For the text-containing cell, return its midpoint in [x, y] coordinate format. 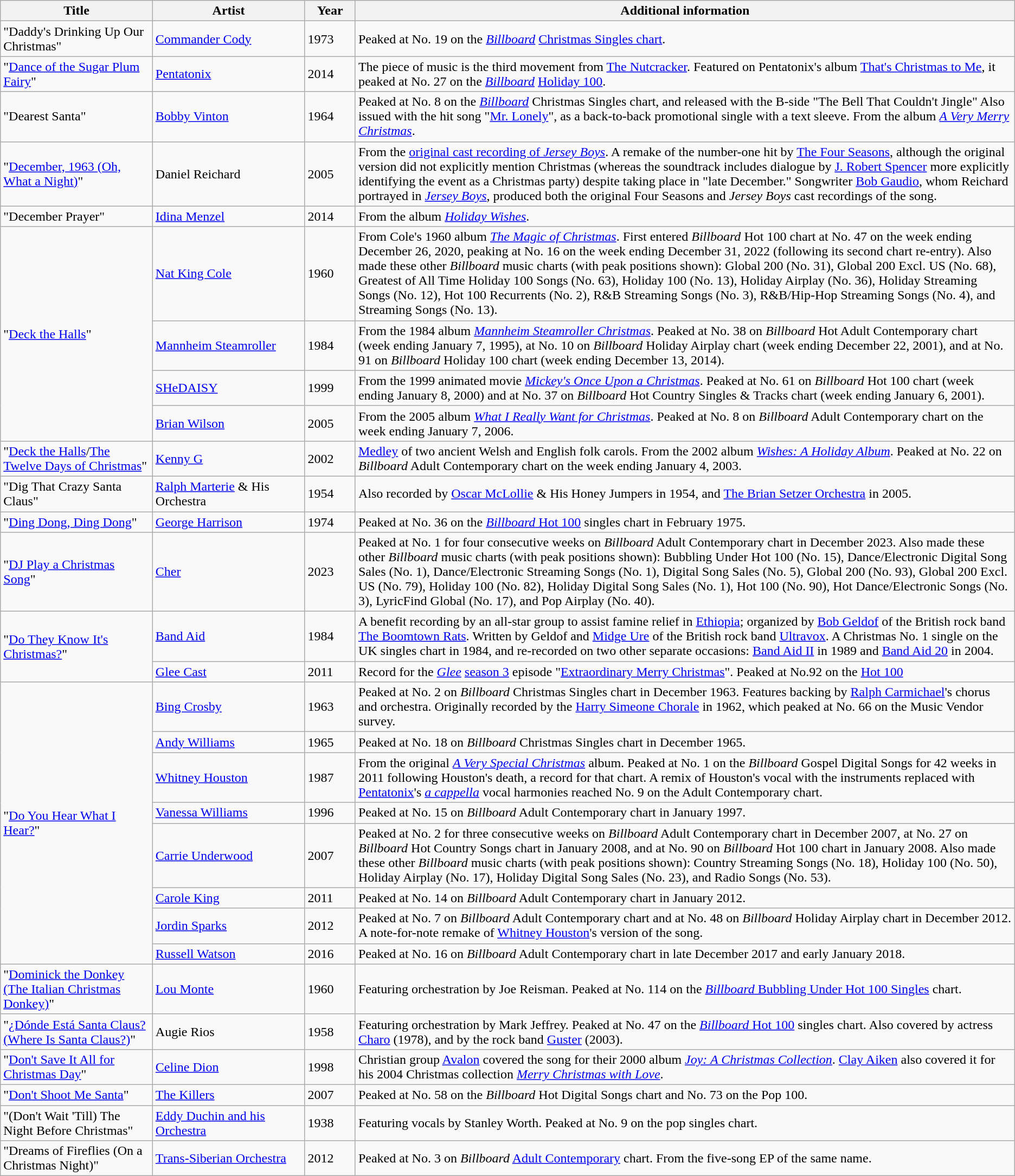
Bobby Vinton [229, 117]
Celine Dion [229, 1067]
"¿Dónde Está Santa Claus? (Where Is Santa Claus?)" [77, 1031]
Carrie Underwood [229, 856]
2023 [330, 572]
Peaked at No. 16 on Billboard Adult Contemporary chart in late December 2017 and early January 2018. [685, 954]
Peaked at No. 15 on Billboard Adult Contemporary chart in January 1997. [685, 813]
Ralph Marterie & His Orchestra [229, 493]
Peaked at No. 18 on Billboard Christmas Singles chart in December 1965. [685, 742]
1987 [330, 777]
Featuring orchestration by Joe Reisman. Peaked at No. 114 on the Billboard Bubbling Under Hot 100 Singles chart. [685, 989]
1954 [330, 493]
Also recorded by Oscar McLollie & His Honey Jumpers in 1954, and The Brian Setzer Orchestra in 2005. [685, 493]
Peaked at No. 14 on Billboard Adult Contemporary chart in January 2012. [685, 898]
Peaked at No. 3 on Billboard Adult Contemporary chart. From the five-song EP of the same name. [685, 1158]
From the 2005 album What I Really Want for Christmas. Peaked at No. 8 on Billboard Adult Contemporary chart on the week ending January 7, 2006. [685, 423]
"Deck the Halls" [77, 334]
Brian Wilson [229, 423]
1964 [330, 117]
Cher [229, 572]
Mannheim Steamroller [229, 345]
"Don't Shoot Me Santa" [77, 1095]
"Ding Dong, Ding Dong" [77, 522]
"DJ Play a Christmas Song" [77, 572]
"Daddy's Drinking Up Our Christmas" [77, 39]
Andy Williams [229, 742]
From the album Holiday Wishes. [685, 216]
1998 [330, 1067]
Peaked at No. 36 on the Billboard Hot 100 singles chart in February 1975. [685, 522]
Carole King [229, 898]
Daniel Reichard [229, 173]
1999 [330, 388]
1996 [330, 813]
"Dearest Santa" [77, 117]
Artist [229, 11]
Vanessa Williams [229, 813]
1965 [330, 742]
"Dreams of Fireflies (On a Christmas Night)" [77, 1158]
SHeDAISY [229, 388]
1974 [330, 522]
1938 [330, 1122]
Featuring vocals by Stanley Worth. Peaked at No. 9 on the pop singles chart. [685, 1122]
"Deck the Halls/The Twelve Days of Christmas" [77, 459]
"December Prayer" [77, 216]
Commander Cody [229, 39]
"Dig That Crazy Santa Claus" [77, 493]
The Killers [229, 1095]
1958 [330, 1031]
Jordin Sparks [229, 926]
Additional information [685, 11]
Bing Crosby [229, 707]
Trans-Siberian Orchestra [229, 1158]
Peaked at No. 58 on the Billboard Hot Digital Songs chart and No. 73 on the Pop 100. [685, 1095]
"(Don't Wait 'Till) The Night Before Christmas" [77, 1122]
2002 [330, 459]
"Don't Save It All for Christmas Day" [77, 1067]
Nat King Cole [229, 273]
"Dance of the Sugar Plum Fairy" [77, 74]
Pentatonix [229, 74]
Title [77, 11]
Eddy Duchin and his Orchestra [229, 1122]
2016 [330, 954]
Record for the Glee season 3 episode "Extraordinary Merry Christmas". Peaked at No.92 on the Hot 100 [685, 672]
Glee Cast [229, 672]
1963 [330, 707]
Russell Watson [229, 954]
1973 [330, 39]
"December, 1963 (Oh, What a Night)" [77, 173]
Whitney Houston [229, 777]
Augie Rios [229, 1031]
"Dominick the Donkey (The Italian Christmas Donkey)" [77, 989]
Year [330, 11]
Band Aid [229, 637]
Lou Monte [229, 989]
Peaked at No. 19 on the Billboard Christmas Singles chart. [685, 39]
Idina Menzel [229, 216]
George Harrison [229, 522]
"Do They Know It's Christmas?" [77, 647]
Kenny G [229, 459]
"Do You Hear What I Hear?" [77, 823]
